Output the (x, y) coordinate of the center of the cell containing the given text.  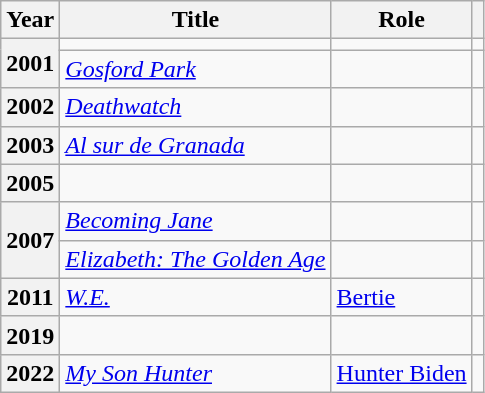
2001 (30, 64)
2002 (30, 107)
Year (30, 20)
2003 (30, 145)
W.E. (196, 297)
2019 (30, 335)
My Son Hunter (196, 373)
Elizabeth: The Golden Age (196, 259)
Bertie (402, 297)
2011 (30, 297)
2007 (30, 240)
Hunter Biden (402, 373)
Role (402, 20)
2005 (30, 183)
Gosford Park (196, 69)
Becoming Jane (196, 221)
Title (196, 20)
2022 (30, 373)
Deathwatch (196, 107)
Al sur de Granada (196, 145)
